Find where the given text appears and provide that cell's center as [x, y] coordinate. 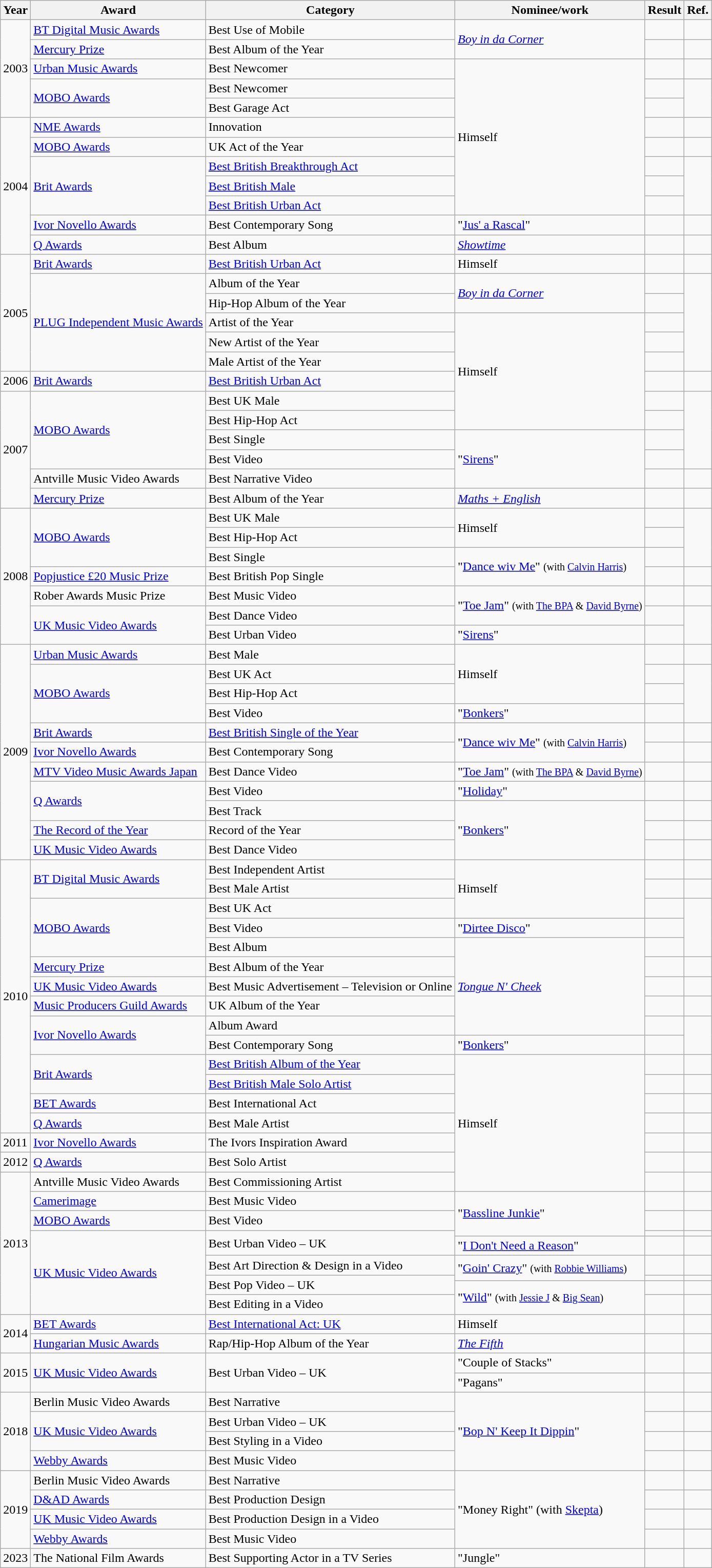
Result [664, 10]
Best British Single of the Year [330, 732]
Best Garage Act [330, 108]
Category [330, 10]
Year [15, 10]
Best British Male Solo Artist [330, 1084]
"Bassline Junkie" [551, 1214]
Best Commissioning Artist [330, 1181]
Ref. [698, 10]
Showtime [551, 245]
Hip-Hop Album of the Year [330, 303]
"Couple of Stacks" [551, 1363]
Rober Awards Music Prize [118, 596]
Best Production Design [330, 1500]
2003 [15, 69]
2008 [15, 576]
2005 [15, 313]
2004 [15, 186]
Best British Male [330, 186]
Best Narrative Video [330, 479]
"Dirtee Disco" [551, 928]
Album Award [330, 1025]
Best Production Design in a Video [330, 1519]
"I Don't Need a Reason" [551, 1246]
Best Urban Video [330, 635]
2012 [15, 1162]
New Artist of the Year [330, 342]
Best Supporting Actor in a TV Series [330, 1558]
Best Art Direction & Design in a Video [330, 1265]
"Pagans" [551, 1382]
Best International Act [330, 1103]
The National Film Awards [118, 1558]
Music Producers Guild Awards [118, 1006]
Record of the Year [330, 830]
The Ivors Inspiration Award [330, 1142]
D&AD Awards [118, 1500]
2019 [15, 1509]
2015 [15, 1373]
Maths + English [551, 498]
"Bop N' Keep It Dippin" [551, 1431]
2013 [15, 1243]
"Wild" (with Jessie J & Big Sean) [551, 1298]
Nominee/work [551, 10]
"Holiday" [551, 791]
Best Music Advertisement – Television or Online [330, 986]
Artist of the Year [330, 323]
2006 [15, 381]
Best International Act: UK [330, 1324]
Album of the Year [330, 284]
"Money Right" (with Skepta) [551, 1509]
Male Artist of the Year [330, 362]
The Record of the Year [118, 830]
Best British Breakthrough Act [330, 166]
Best Editing in a Video [330, 1304]
MTV Video Music Awards Japan [118, 771]
2010 [15, 996]
"Jungle" [551, 1558]
Rap/Hip-Hop Album of the Year [330, 1343]
Camerimage [118, 1201]
Best Pop Video – UK [330, 1285]
Popjustice £20 Music Prize [118, 577]
Best Independent Artist [330, 869]
UK Act of the Year [330, 147]
Tongue N' Cheek [551, 986]
2023 [15, 1558]
Hungarian Music Awards [118, 1343]
Best Male [330, 654]
The Fifth [551, 1343]
Award [118, 10]
UK Album of the Year [330, 1006]
"Goin' Crazy" (with Robbie Williams) [551, 1268]
Best Solo Artist [330, 1162]
2018 [15, 1431]
2007 [15, 449]
NME Awards [118, 127]
Best Use of Mobile [330, 30]
Best Styling in a Video [330, 1441]
Best British Album of the Year [330, 1064]
2011 [15, 1142]
"Jus' a Rascal" [551, 225]
2009 [15, 752]
Best British Pop Single [330, 577]
2014 [15, 1334]
Best Track [330, 810]
PLUG Independent Music Awards [118, 323]
Innovation [330, 127]
